Locate the cell with the specified text and output its (x, y) center coordinate. 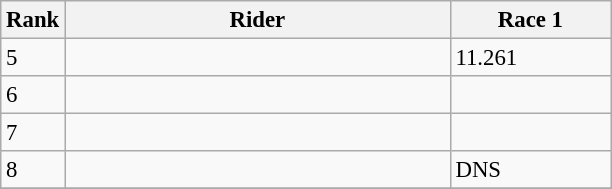
Race 1 (530, 20)
DNS (530, 170)
7 (33, 133)
5 (33, 58)
6 (33, 95)
8 (33, 170)
Rank (33, 20)
Rider (258, 20)
11.261 (530, 58)
